Search for the cell housing the specified text and yield its [X, Y] center coordinate. 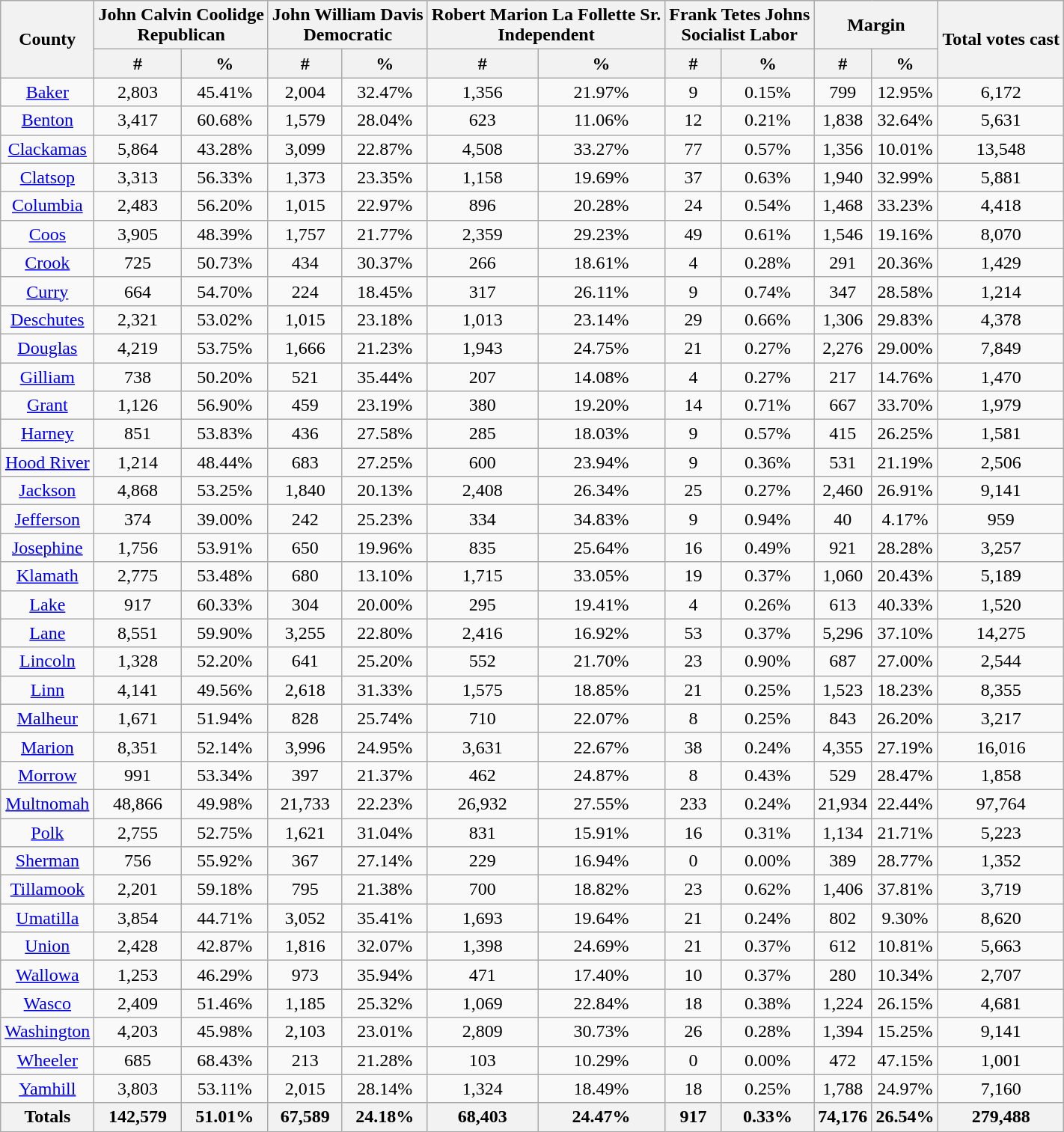
2,103 [305, 1032]
Lane [48, 633]
0.94% [768, 519]
53 [693, 633]
2,428 [138, 946]
23.01% [385, 1032]
26.91% [905, 491]
24.18% [385, 1117]
667 [843, 406]
56.90% [224, 406]
2,015 [305, 1089]
54.70% [224, 291]
2,004 [305, 92]
43.28% [224, 149]
33.23% [905, 206]
233 [693, 804]
Benton [48, 120]
Gilliam [48, 376]
23.19% [385, 406]
48.44% [224, 462]
5,631 [1001, 120]
2,775 [138, 576]
Umatilla [48, 918]
19.96% [385, 548]
7,849 [1001, 348]
Lincoln [48, 661]
459 [305, 406]
2,460 [843, 491]
26,932 [482, 804]
10.34% [905, 975]
10.29% [601, 1060]
22.80% [385, 633]
25.20% [385, 661]
24.75% [601, 348]
0.38% [768, 1003]
10.01% [905, 149]
53.34% [224, 775]
1,394 [843, 1032]
21,934 [843, 804]
Morrow [48, 775]
217 [843, 376]
20.36% [905, 263]
3,313 [138, 177]
Klamath [48, 576]
32.07% [385, 946]
44.71% [224, 918]
6,172 [1001, 92]
26.11% [601, 291]
623 [482, 120]
1,352 [1001, 861]
7,160 [1001, 1089]
12.95% [905, 92]
22.87% [385, 149]
1,224 [843, 1003]
756 [138, 861]
3,631 [482, 747]
Lake [48, 605]
45.41% [224, 92]
1,858 [1001, 775]
650 [305, 548]
471 [482, 975]
28.77% [905, 861]
16.94% [601, 861]
991 [138, 775]
30.37% [385, 263]
1,757 [305, 234]
County [48, 39]
23.14% [601, 319]
828 [305, 718]
1,581 [1001, 434]
Grant [48, 406]
21.71% [905, 833]
1,398 [482, 946]
19.41% [601, 605]
3,803 [138, 1089]
21.37% [385, 775]
68.43% [224, 1060]
0.26% [768, 605]
50.73% [224, 263]
51.46% [224, 1003]
48,866 [138, 804]
67,589 [305, 1117]
2,803 [138, 92]
John William DavisDemocratic [347, 25]
1,940 [843, 177]
26.20% [905, 718]
23.94% [601, 462]
5,663 [1001, 946]
835 [482, 548]
279,488 [1001, 1117]
Wallowa [48, 975]
20.00% [385, 605]
1,943 [482, 348]
8,355 [1001, 690]
21.77% [385, 234]
1,158 [482, 177]
20.43% [905, 576]
18.49% [601, 1089]
1,715 [482, 576]
213 [305, 1060]
3,996 [305, 747]
52.14% [224, 747]
53.48% [224, 576]
19.20% [601, 406]
0.15% [768, 92]
24.87% [601, 775]
1,979 [1001, 406]
4,378 [1001, 319]
613 [843, 605]
334 [482, 519]
26.34% [601, 491]
56.33% [224, 177]
3,099 [305, 149]
8,070 [1001, 234]
685 [138, 1060]
55.92% [224, 861]
207 [482, 376]
2,409 [138, 1003]
22.67% [601, 747]
53.83% [224, 434]
20.28% [601, 206]
2,276 [843, 348]
Jefferson [48, 519]
0.54% [768, 206]
462 [482, 775]
2,618 [305, 690]
53.75% [224, 348]
434 [305, 263]
1,546 [843, 234]
921 [843, 548]
59.90% [224, 633]
10.81% [905, 946]
Multnomah [48, 804]
0.36% [768, 462]
26 [693, 1032]
32.47% [385, 92]
Baker [48, 92]
2,506 [1001, 462]
40 [843, 519]
Coos [48, 234]
725 [138, 263]
641 [305, 661]
1,693 [482, 918]
53.02% [224, 319]
19.64% [601, 918]
17.40% [601, 975]
16,016 [1001, 747]
0.71% [768, 406]
24.97% [905, 1089]
2,809 [482, 1032]
49 [693, 234]
21.38% [385, 890]
521 [305, 376]
831 [482, 833]
28.04% [385, 120]
683 [305, 462]
1,069 [482, 1003]
15.91% [601, 833]
19.16% [905, 234]
22.97% [385, 206]
843 [843, 718]
472 [843, 1060]
2,408 [482, 491]
4,508 [482, 149]
29.83% [905, 319]
Union [48, 946]
37 [693, 177]
Wheeler [48, 1060]
15.25% [905, 1032]
1,671 [138, 718]
304 [305, 605]
21.70% [601, 661]
John Calvin CoolidgeRepublican [181, 25]
Clatsop [48, 177]
29 [693, 319]
Clackamas [48, 149]
18.85% [601, 690]
3,854 [138, 918]
34.83% [601, 519]
50.20% [224, 376]
38 [693, 747]
35.94% [385, 975]
27.00% [905, 661]
60.68% [224, 120]
1,373 [305, 177]
0.33% [768, 1117]
35.41% [385, 918]
Josephine [48, 548]
14.08% [601, 376]
415 [843, 434]
3,255 [305, 633]
531 [843, 462]
24.95% [385, 747]
37.81% [905, 890]
21.23% [385, 348]
973 [305, 975]
Tillamook [48, 890]
Columbia [48, 206]
1,468 [843, 206]
1,429 [1001, 263]
27.14% [385, 861]
1,523 [843, 690]
28.47% [905, 775]
1,013 [482, 319]
22.44% [905, 804]
25.64% [601, 548]
13,548 [1001, 149]
4,355 [843, 747]
0.31% [768, 833]
Curry [48, 291]
5,296 [843, 633]
47.15% [905, 1060]
2,416 [482, 633]
27.58% [385, 434]
45.98% [224, 1032]
Sherman [48, 861]
12 [693, 120]
25.23% [385, 519]
851 [138, 434]
1,324 [482, 1089]
1,579 [305, 120]
Linn [48, 690]
53.11% [224, 1089]
22.84% [601, 1003]
24 [693, 206]
4,141 [138, 690]
52.75% [224, 833]
28.58% [905, 291]
74,176 [843, 1117]
1,520 [1001, 605]
10 [693, 975]
3,417 [138, 120]
959 [1001, 519]
59.18% [224, 890]
35.44% [385, 376]
60.33% [224, 605]
0.43% [768, 775]
0.62% [768, 890]
52.20% [224, 661]
21.97% [601, 92]
Harney [48, 434]
13.10% [385, 576]
2,201 [138, 890]
0.74% [768, 291]
56.20% [224, 206]
21.28% [385, 1060]
0.49% [768, 548]
8,620 [1001, 918]
3,217 [1001, 718]
22.23% [385, 804]
4,868 [138, 491]
21.19% [905, 462]
18.45% [385, 291]
687 [843, 661]
Robert Marion La Follette Sr.Independent [546, 25]
Wasco [48, 1003]
0.61% [768, 234]
229 [482, 861]
317 [482, 291]
285 [482, 434]
0.21% [768, 120]
103 [482, 1060]
32.64% [905, 120]
11.06% [601, 120]
295 [482, 605]
37.10% [905, 633]
5,864 [138, 149]
31.33% [385, 690]
389 [843, 861]
1,666 [305, 348]
0.90% [768, 661]
1,621 [305, 833]
29.00% [905, 348]
8,551 [138, 633]
21,733 [305, 804]
18.03% [601, 434]
436 [305, 434]
20.13% [385, 491]
0.63% [768, 177]
1,328 [138, 661]
97,764 [1001, 804]
4,219 [138, 348]
5,881 [1001, 177]
5,189 [1001, 576]
1,838 [843, 120]
19 [693, 576]
2,321 [138, 319]
25 [693, 491]
1,470 [1001, 376]
23.18% [385, 319]
0.66% [768, 319]
1,840 [305, 491]
1,001 [1001, 1060]
1,253 [138, 975]
32.99% [905, 177]
27.19% [905, 747]
1,756 [138, 548]
224 [305, 291]
4,418 [1001, 206]
266 [482, 263]
Margin [876, 25]
Crook [48, 263]
397 [305, 775]
Deschutes [48, 319]
Douglas [48, 348]
242 [305, 519]
291 [843, 263]
8,351 [138, 747]
53.91% [224, 548]
280 [843, 975]
18.23% [905, 690]
42.87% [224, 946]
1,306 [843, 319]
49.56% [224, 690]
25.74% [385, 718]
40.33% [905, 605]
1,406 [843, 890]
2,483 [138, 206]
Totals [48, 1117]
4,203 [138, 1032]
2,359 [482, 234]
48.39% [224, 234]
33.70% [905, 406]
4,681 [1001, 1003]
14.76% [905, 376]
1,126 [138, 406]
3,719 [1001, 890]
612 [843, 946]
49.98% [224, 804]
30.73% [601, 1032]
600 [482, 462]
1,788 [843, 1089]
2,544 [1001, 661]
14,275 [1001, 633]
25.32% [385, 1003]
Polk [48, 833]
1,060 [843, 576]
53.25% [224, 491]
1,575 [482, 690]
Washington [48, 1032]
738 [138, 376]
4.17% [905, 519]
51.94% [224, 718]
46.29% [224, 975]
29.23% [601, 234]
795 [305, 890]
18.61% [601, 263]
27.25% [385, 462]
31.04% [385, 833]
1,134 [843, 833]
2,755 [138, 833]
26.54% [905, 1117]
380 [482, 406]
24.47% [601, 1117]
26.25% [905, 434]
347 [843, 291]
3,257 [1001, 548]
51.01% [224, 1117]
700 [482, 890]
22.07% [601, 718]
33.05% [601, 576]
Jackson [48, 491]
802 [843, 918]
27.55% [601, 804]
1,185 [305, 1003]
28.14% [385, 1089]
664 [138, 291]
710 [482, 718]
529 [843, 775]
24.69% [601, 946]
16.92% [601, 633]
33.27% [601, 149]
Hood River [48, 462]
2,707 [1001, 975]
3,052 [305, 918]
19.69% [601, 177]
Malheur [48, 718]
Frank Tetes JohnsSocialist Labor [739, 25]
1,816 [305, 946]
374 [138, 519]
Total votes cast [1001, 39]
28.28% [905, 548]
18.82% [601, 890]
Yamhill [48, 1089]
26.15% [905, 1003]
896 [482, 206]
367 [305, 861]
77 [693, 149]
680 [305, 576]
14 [693, 406]
Marion [48, 747]
552 [482, 661]
799 [843, 92]
5,223 [1001, 833]
3,905 [138, 234]
23.35% [385, 177]
39.00% [224, 519]
68,403 [482, 1117]
142,579 [138, 1117]
9.30% [905, 918]
